Identify which cell holds the provided text, then report its (x, y) central coordinate. 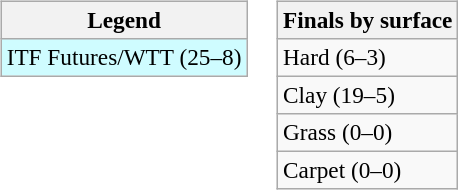
ITF Futures/WTT (25–8) (124, 57)
Finals by surface (368, 20)
Clay (19–5) (368, 95)
Carpet (0–0) (368, 171)
Grass (0–0) (368, 133)
Legend (124, 20)
Hard (6–3) (368, 57)
